Search for the cell housing the specified text and yield its (X, Y) center coordinate. 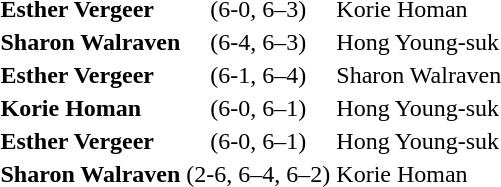
(6-1, 6–4) (258, 75)
(6-4, 6–3) (258, 42)
